From the cell containing the given text, extract its center point as (x, y) coordinate. 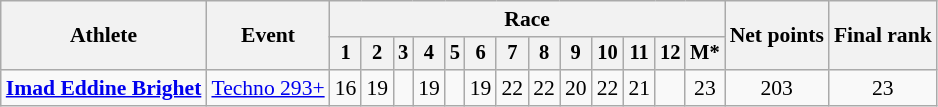
Imad Eddine Brighet (104, 88)
2 (377, 54)
5 (455, 54)
8 (544, 54)
21 (639, 88)
3 (403, 54)
10 (608, 54)
16 (346, 88)
7 (512, 54)
6 (481, 54)
Techno 293+ (268, 88)
4 (429, 54)
9 (576, 54)
1 (346, 54)
12 (670, 54)
Event (268, 36)
203 (777, 88)
Final rank (883, 36)
11 (639, 54)
20 (576, 88)
M* (704, 54)
Race (528, 19)
Net points (777, 36)
Athlete (104, 36)
